Find where the given text appears and provide that cell's center as [x, y] coordinate. 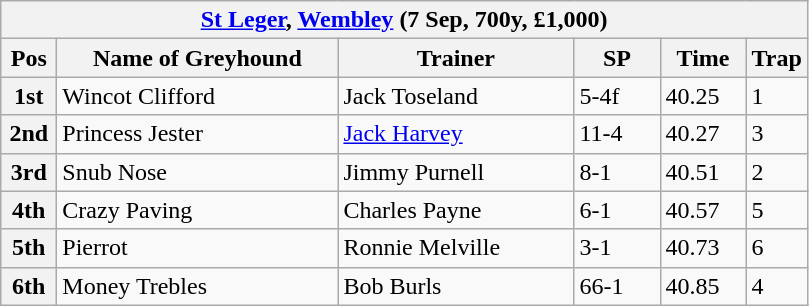
40.25 [703, 96]
40.73 [703, 248]
Trap [776, 58]
6-1 [617, 210]
8-1 [617, 172]
Money Trebles [198, 286]
5 [776, 210]
Name of Greyhound [198, 58]
Time [703, 58]
11-4 [617, 134]
4th [29, 210]
6 [776, 248]
4 [776, 286]
5th [29, 248]
40.85 [703, 286]
St Leger, Wembley (7 Sep, 700y, £1,000) [404, 20]
Ronnie Melville [456, 248]
Jack Harvey [456, 134]
40.57 [703, 210]
Snub Nose [198, 172]
40.27 [703, 134]
Jack Toseland [456, 96]
40.51 [703, 172]
2 [776, 172]
3-1 [617, 248]
Crazy Paving [198, 210]
3rd [29, 172]
Pos [29, 58]
5-4f [617, 96]
Charles Payne [456, 210]
Trainer [456, 58]
Wincot Clifford [198, 96]
Jimmy Purnell [456, 172]
1 [776, 96]
1st [29, 96]
66-1 [617, 286]
3 [776, 134]
SP [617, 58]
6th [29, 286]
2nd [29, 134]
Pierrot [198, 248]
Princess Jester [198, 134]
Bob Burls [456, 286]
